Scan for the cell matching the given text and deliver its [X, Y] coordinate at center. 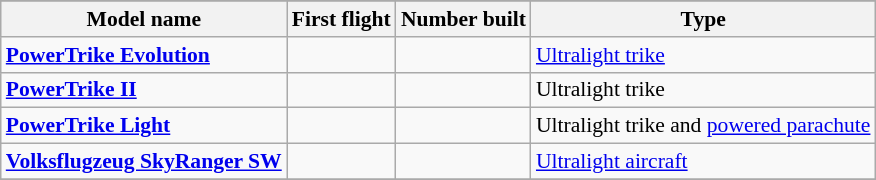
Ultralight trike and powered parachute [704, 126]
PowerTrike Evolution [144, 55]
PowerTrike Light [144, 126]
Number built [464, 19]
Type [704, 19]
PowerTrike II [144, 90]
Ultralight aircraft [704, 162]
Volksflugzeug SkyRanger SW [144, 162]
First flight [342, 19]
Model name [144, 19]
